Identify which cell holds the provided text, then report its [x, y] central coordinate. 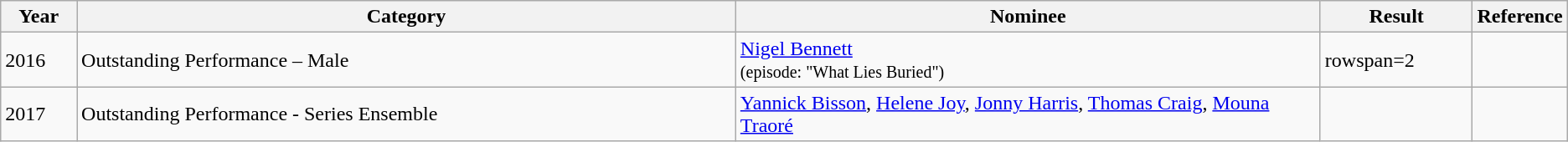
Category [407, 17]
rowspan=2 [1396, 60]
Nigel Bennett(episode: "What Lies Buried") [1028, 60]
Outstanding Performance - Series Ensemble [407, 114]
Yannick Bisson, Helene Joy, Jonny Harris, Thomas Craig, Mouna Traoré [1028, 114]
Year [39, 17]
Outstanding Performance – Male [407, 60]
2017 [39, 114]
Nominee [1028, 17]
Reference [1519, 17]
Result [1396, 17]
2016 [39, 60]
